Extract the [X, Y] coordinate from the center of the cell holding the provided text.  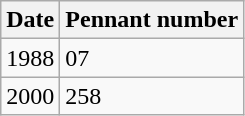
07 [152, 58]
1988 [30, 58]
Date [30, 20]
2000 [30, 96]
Pennant number [152, 20]
258 [152, 96]
